Return [X, Y] of the center of cell containing provided text 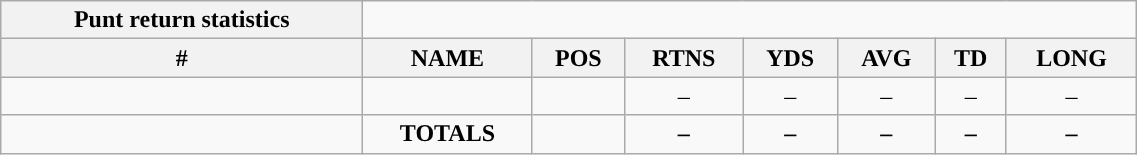
TOTALS [448, 134]
TD [970, 58]
POS [578, 58]
AVG [886, 58]
RTNS [684, 58]
NAME [448, 58]
YDS [790, 58]
Punt return statistics [182, 20]
# [182, 58]
LONG [1072, 58]
